Output the (X, Y) coordinate of the center of the cell containing the given text.  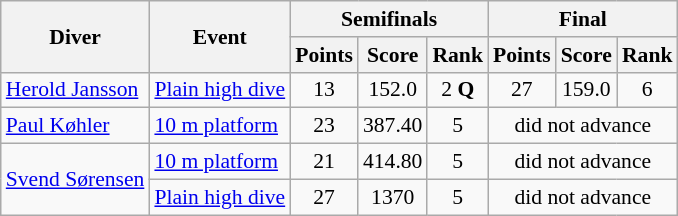
Semifinals (389, 19)
Herold Jansson (76, 90)
Event (220, 36)
23 (324, 126)
Paul Køhler (76, 126)
387.40 (392, 126)
1370 (392, 197)
13 (324, 90)
Final (583, 19)
2 Q (458, 90)
6 (648, 90)
414.80 (392, 162)
Diver (76, 36)
Svend Sørensen (76, 180)
152.0 (392, 90)
21 (324, 162)
159.0 (586, 90)
